Return the [X, Y] coordinate for the center point of the cell that contains the specified text.  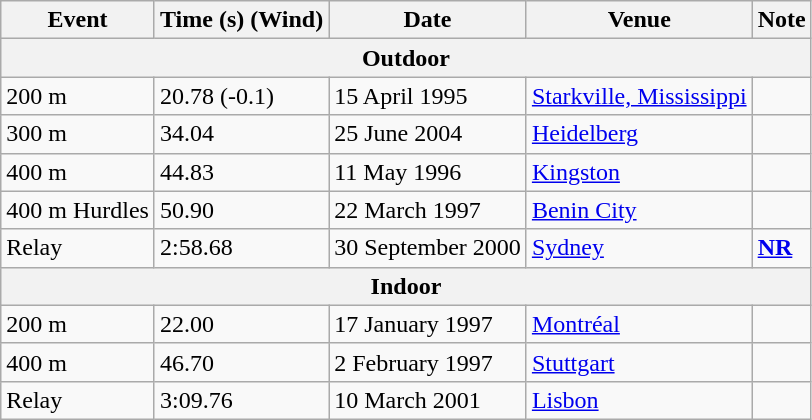
Stuttgart [639, 362]
2 February 1997 [428, 362]
25 June 2004 [428, 134]
3:09.76 [241, 400]
Starkville, Mississippi [639, 96]
50.90 [241, 210]
22.00 [241, 324]
Venue [639, 20]
46.70 [241, 362]
Montréal [639, 324]
20.78 (-0.1) [241, 96]
Time (s) (Wind) [241, 20]
17 January 1997 [428, 324]
Outdoor [406, 58]
Event [78, 20]
Benin City [639, 210]
2:58.68 [241, 248]
300 m [78, 134]
400 m Hurdles [78, 210]
Sydney [639, 248]
10 March 2001 [428, 400]
Heidelberg [639, 134]
NR [782, 248]
Note [782, 20]
Indoor [406, 286]
22 March 1997 [428, 210]
44.83 [241, 172]
Date [428, 20]
15 April 1995 [428, 96]
34.04 [241, 134]
Lisbon [639, 400]
30 September 2000 [428, 248]
Kingston [639, 172]
11 May 1996 [428, 172]
